For the text-containing cell, return its midpoint in (x, y) coordinate format. 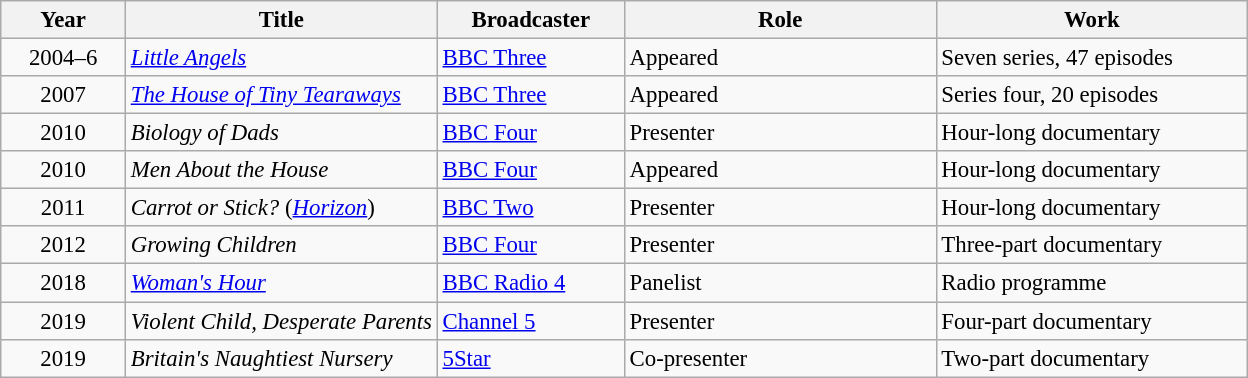
Little Angels (281, 58)
Biology of Dads (281, 133)
Work (1092, 20)
Woman's Hour (281, 283)
BBC Radio 4 (530, 283)
The House of Tiny Tearaways (281, 95)
Four-part documentary (1092, 321)
Two-part documentary (1092, 358)
Radio programme (1092, 283)
Channel 5 (530, 321)
2004–6 (64, 58)
Violent Child, Desperate Parents (281, 321)
Year (64, 20)
Seven series, 47 episodes (1092, 58)
Broadcaster (530, 20)
Britain's Naughtiest Nursery (281, 358)
Panelist (780, 283)
5Star (530, 358)
2018 (64, 283)
BBC Two (530, 208)
2007 (64, 95)
Co-presenter (780, 358)
Carrot or Stick? (Horizon) (281, 208)
2012 (64, 245)
Growing Children (281, 245)
Three-part documentary (1092, 245)
Title (281, 20)
Series four, 20 episodes (1092, 95)
Role (780, 20)
Men About the House (281, 170)
2011 (64, 208)
